Return the [x, y] coordinate for the center point of the cell that contains the specified text.  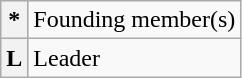
Leader [134, 58]
L [14, 58]
Founding member(s) [134, 20]
* [14, 20]
